Output the [X, Y] coordinate of the center of the cell containing the given text.  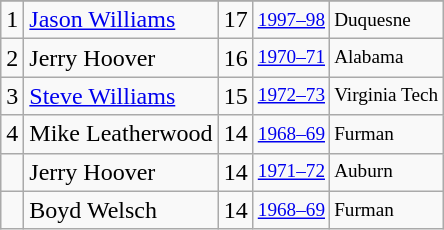
16 [236, 58]
1970–71 [291, 58]
15 [236, 96]
2 [12, 58]
Auburn [386, 172]
1972–73 [291, 96]
Jason Williams [121, 20]
Mike Leatherwood [121, 134]
4 [12, 134]
3 [12, 96]
17 [236, 20]
Virginia Tech [386, 96]
1997–98 [291, 20]
1 [12, 20]
1971–72 [291, 172]
Boyd Welsch [121, 210]
Duquesne [386, 20]
Steve Williams [121, 96]
Alabama [386, 58]
